Return the [X, Y] coordinate for the center point of the cell that contains the specified text.  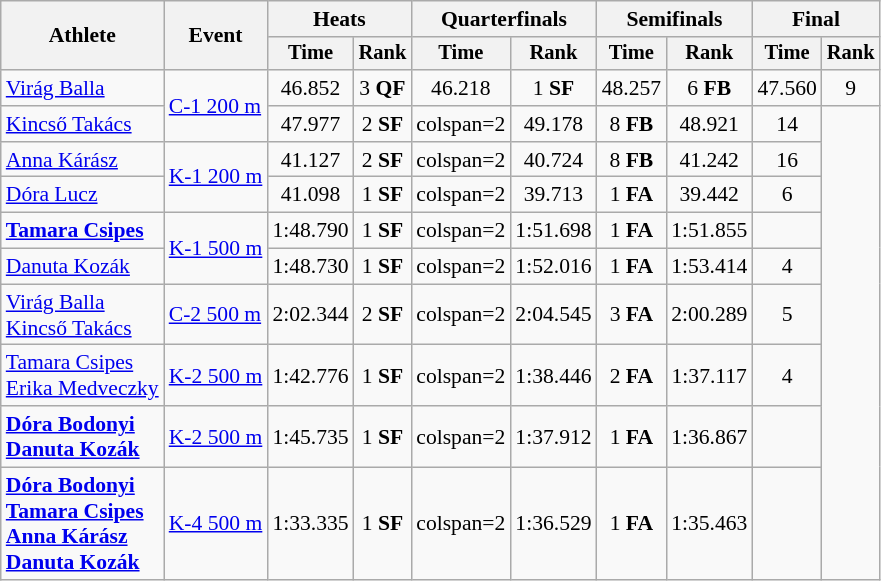
16 [786, 160]
1:36.529 [553, 524]
Virág BallaKincső Takács [82, 314]
Athlete [82, 36]
Quarterfinals [504, 19]
Final [816, 19]
3 QF [383, 88]
Tamara CsipesErika Medveczky [82, 376]
Danuta Kozák [82, 267]
Kincső Takács [82, 124]
K-1 200 m [216, 178]
1:36.867 [709, 436]
47.560 [786, 88]
39.713 [553, 195]
1:42.776 [310, 376]
Anna Kárász [82, 160]
6 [786, 195]
1:37.117 [709, 376]
3 FA [632, 314]
Dóra Lucz [82, 195]
41.098 [310, 195]
46.852 [310, 88]
1:35.463 [709, 524]
C-1 200 m [216, 106]
14 [786, 124]
Tamara Csipes [82, 231]
Dóra BodonyiDanuta Kozák [82, 436]
46.218 [460, 88]
2:02.344 [310, 314]
1:52.016 [553, 267]
C-2 500 m [216, 314]
1:48.730 [310, 267]
1:45.735 [310, 436]
41.127 [310, 160]
41.242 [709, 160]
47.977 [310, 124]
1:51.855 [709, 231]
2:04.545 [553, 314]
2:00.289 [709, 314]
Virág Balla [82, 88]
1:37.912 [553, 436]
48.921 [709, 124]
Heats [339, 19]
1:33.335 [310, 524]
1:38.446 [553, 376]
40.724 [553, 160]
K-1 500 m [216, 248]
Event [216, 36]
Semifinals [675, 19]
2 FA [632, 376]
1:53.414 [709, 267]
1:51.698 [553, 231]
9 [851, 88]
Dóra BodonyiTamara CsipesAnna KárászDanuta Kozák [82, 524]
39.442 [709, 195]
5 [786, 314]
K-4 500 m [216, 524]
49.178 [553, 124]
1:48.790 [310, 231]
48.257 [632, 88]
6 FB [709, 88]
